Output the (x, y) coordinate of the center of the cell containing the given text.  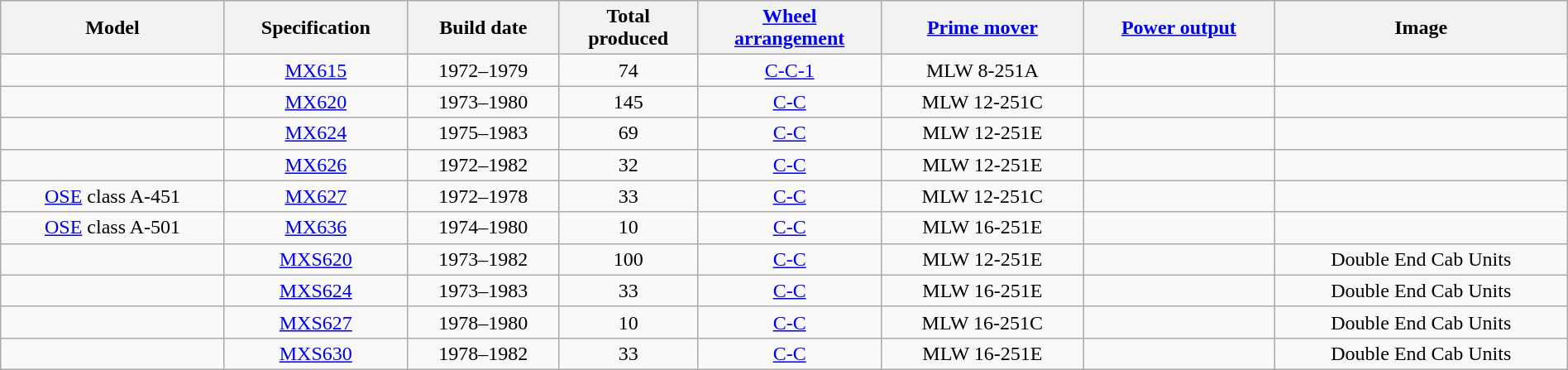
145 (629, 102)
69 (629, 133)
MX627 (316, 196)
MX620 (316, 102)
MX624 (316, 133)
Wheelarrangement (789, 28)
1978–1980 (483, 322)
MX626 (316, 165)
32 (629, 165)
1973–1983 (483, 291)
MLW 8-251A (982, 70)
Image (1421, 28)
MX615 (316, 70)
Power output (1179, 28)
1973–1982 (483, 259)
OSE class A-501 (112, 228)
MX636 (316, 228)
MXS627 (316, 322)
Totalproduced (629, 28)
1975–1983 (483, 133)
Prime mover (982, 28)
MXS630 (316, 353)
1978–1982 (483, 353)
Model (112, 28)
OSE class A-451 (112, 196)
100 (629, 259)
MXS620 (316, 259)
MXS624 (316, 291)
1972–1978 (483, 196)
MLW 16-251C (982, 322)
1972–1979 (483, 70)
Build date (483, 28)
74 (629, 70)
1972–1982 (483, 165)
1974–1980 (483, 228)
C-C-1 (789, 70)
1973–1980 (483, 102)
Specification (316, 28)
